Return (X, Y) of the center of cell containing provided text 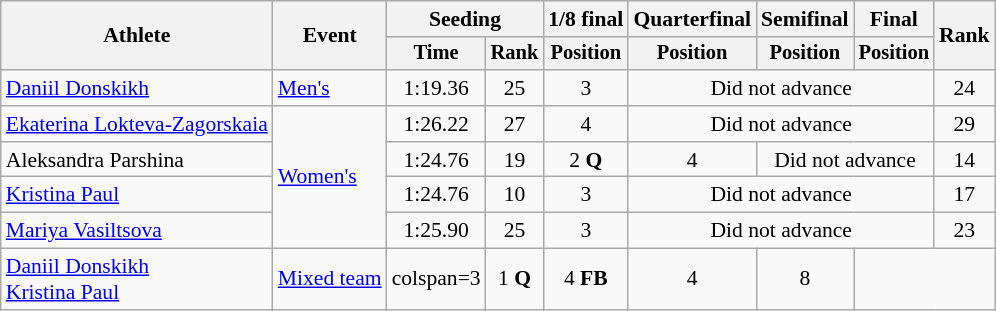
1 Q (515, 280)
19 (515, 160)
Aleksandra Parshina (137, 160)
1:26.22 (436, 124)
Athlete (137, 36)
Kristina Paul (137, 195)
1:25.90 (436, 231)
Time (436, 54)
Seeding (466, 19)
colspan=3 (436, 280)
Mariya Vasiltsova (137, 231)
Quarterfinal (692, 19)
4 FB (586, 280)
Event (330, 36)
14 (964, 160)
23 (964, 231)
Final (894, 19)
2 Q (586, 160)
Men's (330, 88)
Semifinal (805, 19)
Ekaterina Lokteva-Zagorskaia (137, 124)
24 (964, 88)
1/8 final (586, 19)
17 (964, 195)
Daniil Donskikh (137, 88)
29 (964, 124)
8 (805, 280)
Mixed team (330, 280)
1:19.36 (436, 88)
10 (515, 195)
27 (515, 124)
Women's (330, 177)
Daniil DonskikhKristina Paul (137, 280)
